Return the (x, y) coordinate for the center point of the cell that contains the specified text.  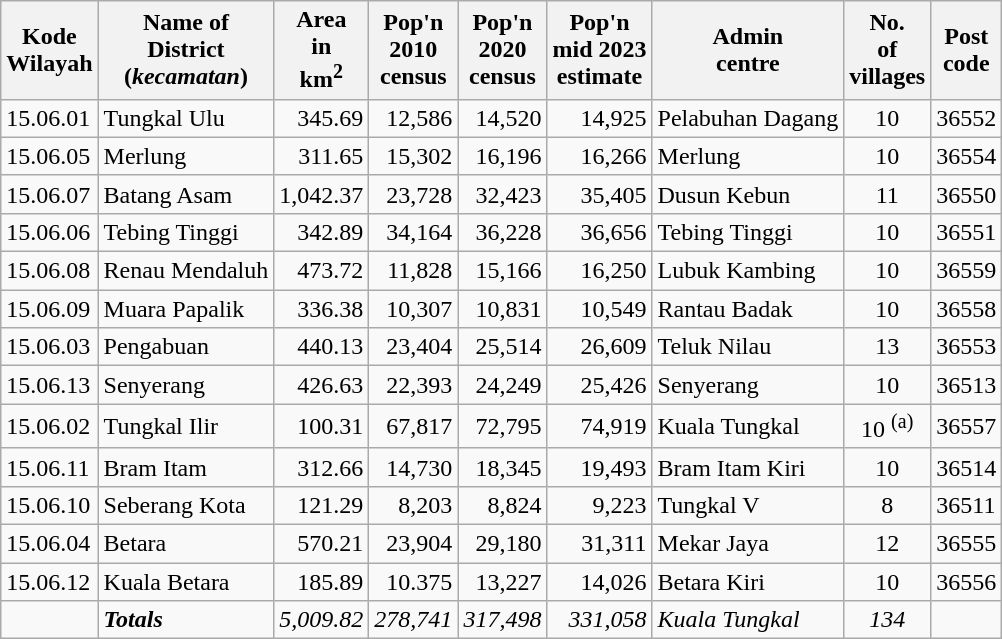
Postcode (966, 50)
25,426 (600, 385)
10,549 (600, 309)
35,405 (600, 194)
15.06.02 (50, 426)
Dusun Kebun (748, 194)
Lubuk Kambing (748, 271)
16,250 (600, 271)
Betara Kiri (748, 582)
5,009.82 (322, 620)
Pengabuan (186, 347)
278,741 (414, 620)
10 (a) (888, 426)
72,795 (502, 426)
Pop'n 2010census (414, 50)
345.69 (322, 118)
32,423 (502, 194)
36554 (966, 156)
14,730 (414, 467)
36559 (966, 271)
36558 (966, 309)
8,824 (502, 505)
Bram Itam Kiri (748, 467)
74,919 (600, 426)
Betara (186, 543)
342.89 (322, 232)
15.06.09 (50, 309)
36551 (966, 232)
36555 (966, 543)
36550 (966, 194)
18,345 (502, 467)
440.13 (322, 347)
15.06.11 (50, 467)
36552 (966, 118)
570.21 (322, 543)
311.65 (322, 156)
8 (888, 505)
14,026 (600, 582)
Kode Wilayah (50, 50)
15.06.08 (50, 271)
19,493 (600, 467)
Bram Itam (186, 467)
36557 (966, 426)
15.06.01 (50, 118)
336.38 (322, 309)
Admin centre (748, 50)
185.89 (322, 582)
12,586 (414, 118)
34,164 (414, 232)
Renau Mendaluh (186, 271)
9,223 (600, 505)
36553 (966, 347)
Pop'n mid 2023estimate (600, 50)
15,302 (414, 156)
11,828 (414, 271)
Muara Papalik (186, 309)
15.06.03 (50, 347)
15.06.10 (50, 505)
Mekar Jaya (748, 543)
331,058 (600, 620)
Pelabuhan Dagang (748, 118)
67,817 (414, 426)
36556 (966, 582)
36,656 (600, 232)
Batang Asam (186, 194)
Name of District(kecamatan) (186, 50)
22,393 (414, 385)
23,404 (414, 347)
Seberang Kota (186, 505)
Teluk Nilau (748, 347)
31,311 (600, 543)
25,514 (502, 347)
13 (888, 347)
14,520 (502, 118)
11 (888, 194)
15.06.04 (50, 543)
23,904 (414, 543)
23,728 (414, 194)
15.06.12 (50, 582)
14,925 (600, 118)
36511 (966, 505)
Areain km2 (322, 50)
312.66 (322, 467)
426.63 (322, 385)
29,180 (502, 543)
473.72 (322, 271)
15,166 (502, 271)
15.06.07 (50, 194)
15.06.05 (50, 156)
Totals (186, 620)
1,042.37 (322, 194)
Pop'n 2020census (502, 50)
121.29 (322, 505)
36,228 (502, 232)
10,831 (502, 309)
Tungkal Ilir (186, 426)
13,227 (502, 582)
15.06.06 (50, 232)
16,266 (600, 156)
10,307 (414, 309)
Tungkal V (748, 505)
Rantau Badak (748, 309)
26,609 (600, 347)
8,203 (414, 505)
12 (888, 543)
10.375 (414, 582)
36513 (966, 385)
No. of villages (888, 50)
Kuala Betara (186, 582)
36514 (966, 467)
15.06.13 (50, 385)
Tungkal Ulu (186, 118)
317,498 (502, 620)
134 (888, 620)
16,196 (502, 156)
100.31 (322, 426)
24,249 (502, 385)
